For the text-containing cell, return its midpoint in [x, y] coordinate format. 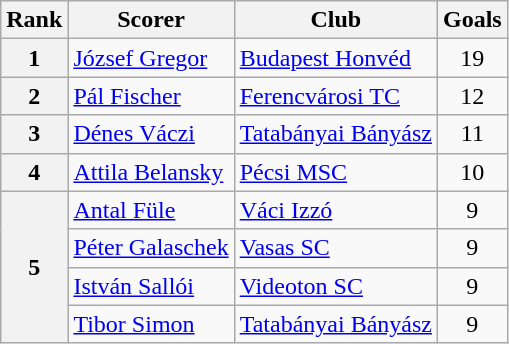
Dénes Váczi [151, 134]
Goals [472, 20]
Budapest Honvéd [336, 58]
10 [472, 172]
4 [34, 172]
Videoton SC [336, 286]
Pál Fischer [151, 96]
Ferencvárosi TC [336, 96]
Vasas SC [336, 248]
József Gregor [151, 58]
Tibor Simon [151, 324]
Váci Izzó [336, 210]
Antal Füle [151, 210]
3 [34, 134]
19 [472, 58]
2 [34, 96]
Péter Galaschek [151, 248]
12 [472, 96]
István Sallói [151, 286]
Rank [34, 20]
1 [34, 58]
Attila Belansky [151, 172]
Scorer [151, 20]
5 [34, 267]
Pécsi MSC [336, 172]
Club [336, 20]
11 [472, 134]
